Pinpoint the cell where the given text exists, returning its (X, Y) midpoint coordinate. 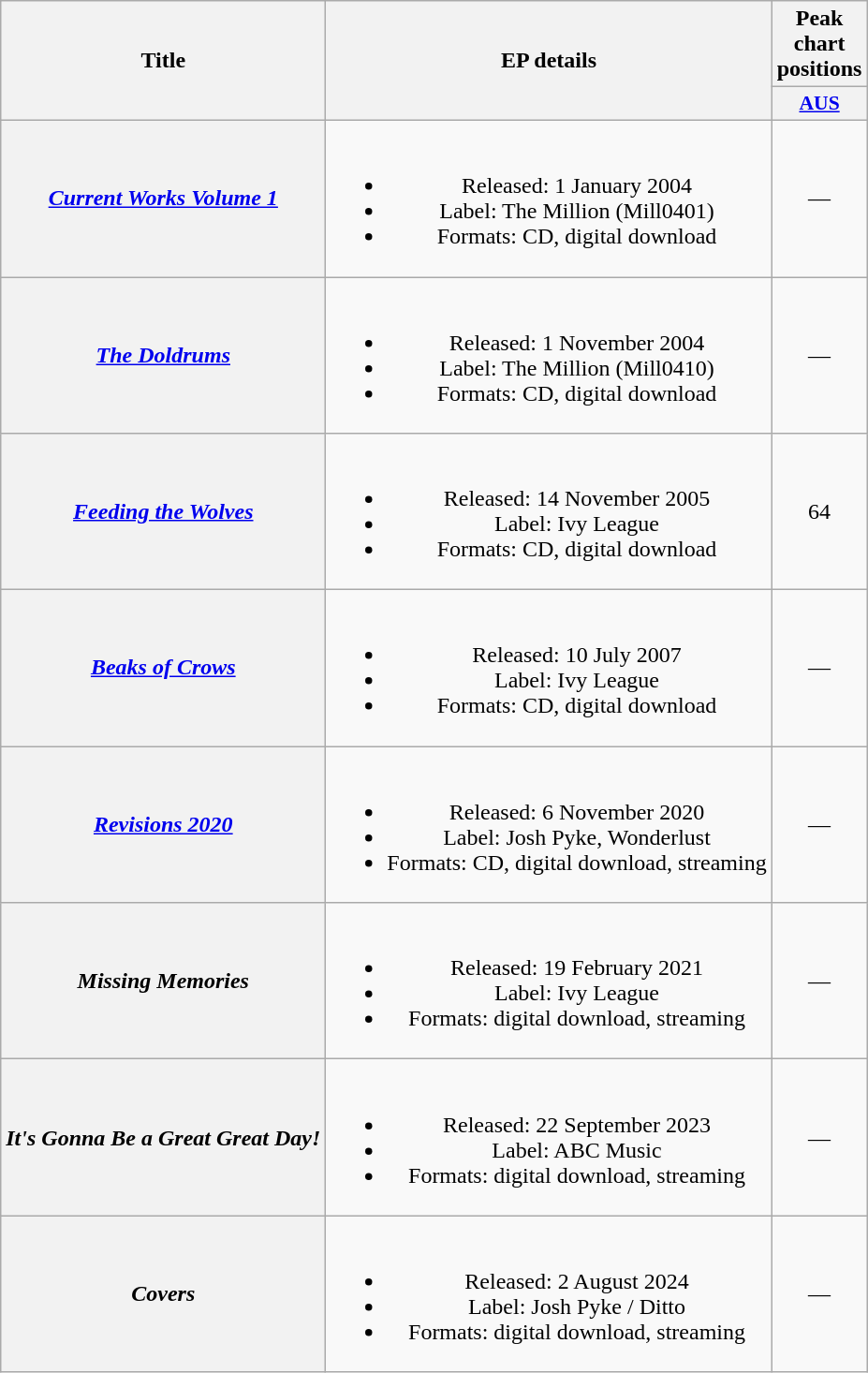
Current Works Volume 1 (163, 199)
Beaks of Crows (163, 669)
Missing Memories (163, 982)
The Doldrums (163, 356)
Released: 14 November 2005Label: Ivy LeagueFormats: CD, digital download (549, 511)
Feeding the Wolves (163, 511)
Title (163, 61)
Peak chart positions (819, 44)
It's Gonna Be a Great Great Day! (163, 1137)
Released: 2 August 2024Label: Josh Pyke / DittoFormats: digital download, streaming (549, 1294)
Released: 1 November 2004Label: The Million (Mill0410)Formats: CD, digital download (549, 356)
Revisions 2020 (163, 824)
AUS (819, 104)
Covers (163, 1294)
Released: 10 July 2007Label: Ivy LeagueFormats: CD, digital download (549, 669)
EP details (549, 61)
64 (819, 511)
Released: 6 November 2020Label: Josh Pyke, WonderlustFormats: CD, digital download, streaming (549, 824)
Released: 22 September 2023Label: ABC MusicFormats: digital download, streaming (549, 1137)
Released: 19 February 2021Label: Ivy LeagueFormats: digital download, streaming (549, 982)
Released: 1 January 2004Label: The Million (Mill0401)Formats: CD, digital download (549, 199)
